Determine the [X, Y] coordinate at the center of the cell enclosing the given text.  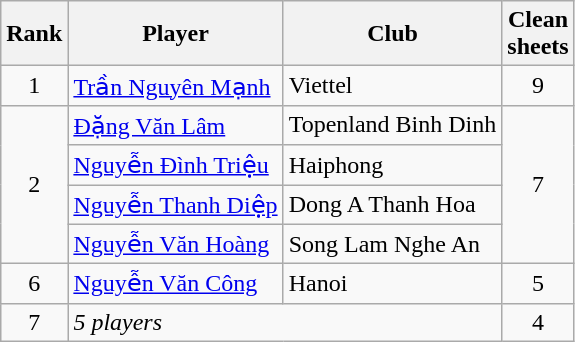
Player [176, 34]
Dong A Thanh Hoa [392, 204]
5 [538, 284]
Đặng Văn Lâm [176, 125]
Cleansheets [538, 34]
1 [34, 86]
Viettel [392, 86]
Rank [34, 34]
Topenland Binh Dinh [392, 125]
Song Lam Nghe An [392, 244]
2 [34, 184]
Hanoi [392, 284]
Nguyễn Thanh Diệp [176, 204]
Nguyễn Văn Hoàng [176, 244]
Club [392, 34]
9 [538, 86]
Nguyễn Văn Công [176, 284]
Haiphong [392, 165]
Nguyễn Đình Triệu [176, 165]
Trần Nguyên Mạnh [176, 86]
5 players [285, 322]
4 [538, 322]
6 [34, 284]
